Pinpoint the cell where the given text exists, returning its (x, y) midpoint coordinate. 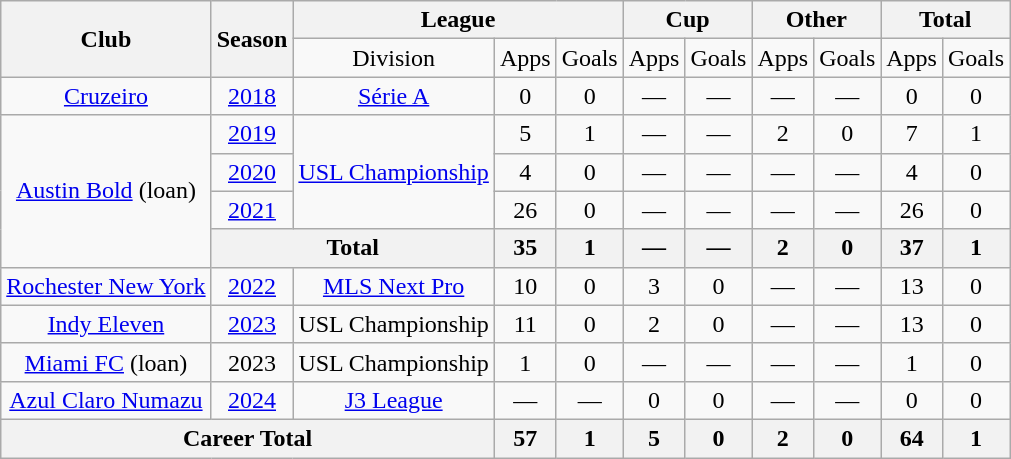
2020 (252, 172)
2024 (252, 400)
Miami FC (loan) (106, 362)
Austin Bold (loan) (106, 191)
League (458, 20)
35 (525, 248)
J3 League (394, 400)
Club (106, 39)
3 (654, 286)
57 (525, 438)
64 (912, 438)
2021 (252, 210)
Rochester New York (106, 286)
Indy Eleven (106, 324)
Série A (394, 96)
Cup (688, 20)
Career Total (248, 438)
37 (912, 248)
Azul Claro Numazu (106, 400)
2018 (252, 96)
Cruzeiro (106, 96)
11 (525, 324)
MLS Next Pro (394, 286)
Season (252, 39)
2019 (252, 134)
Other (816, 20)
10 (525, 286)
7 (912, 134)
2022 (252, 286)
Division (394, 58)
